Identify which cell holds the provided text, then report its (X, Y) central coordinate. 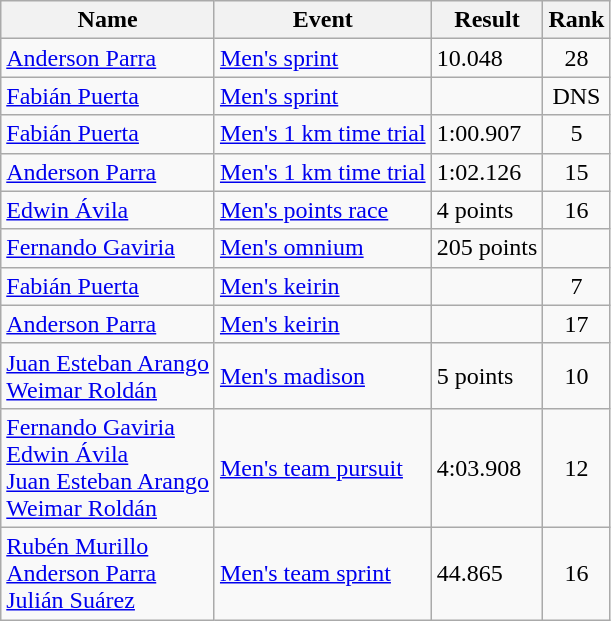
Juan Esteban ArangoWeimar Roldán (108, 376)
Men's omnium (322, 248)
12 (576, 468)
1:02.126 (487, 172)
Men's madison (322, 376)
7 (576, 286)
Men's team pursuit (322, 468)
4:03.908 (487, 468)
44.865 (487, 573)
Men's team sprint (322, 573)
Rank (576, 20)
15 (576, 172)
Name (108, 20)
Event (322, 20)
Fernando GaviriaEdwin ÁvilaJuan Esteban ArangoWeimar Roldán (108, 468)
1:00.907 (487, 134)
Result (487, 20)
10 (576, 376)
4 points (487, 210)
DNS (576, 96)
Men's points race (322, 210)
17 (576, 324)
Rubén MurilloAnderson ParraJulián Suárez (108, 573)
Edwin Ávila (108, 210)
5 (576, 134)
10.048 (487, 58)
5 points (487, 376)
Fernando Gaviria (108, 248)
205 points (487, 248)
28 (576, 58)
